From the cell containing the given text, extract its center point as [X, Y] coordinate. 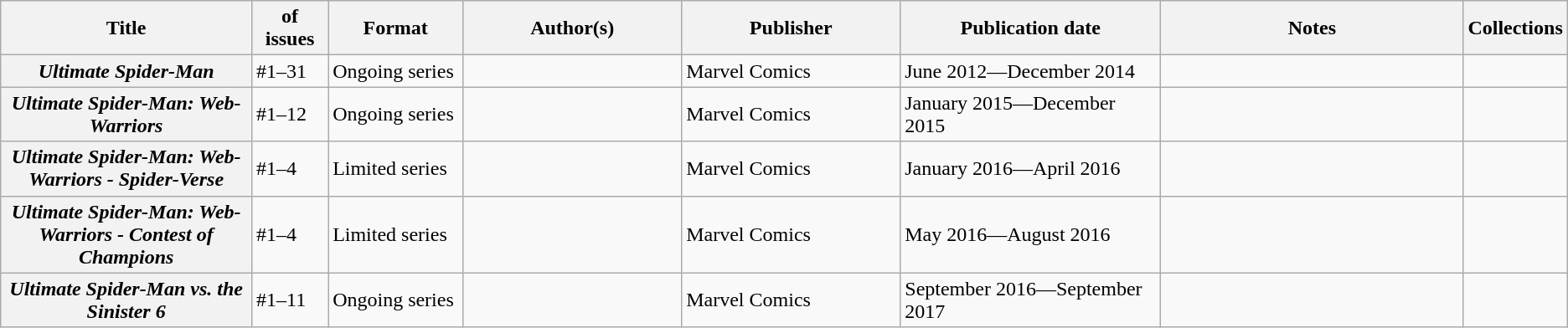
January 2016—April 2016 [1030, 169]
Title [126, 28]
#1–12 [290, 114]
Author(s) [573, 28]
#1–31 [290, 71]
Collections [1515, 28]
Ultimate Spider-Man: Web-Warriors - Contest of Champions [126, 234]
Ultimate Spider-Man vs. the Sinister 6 [126, 300]
June 2012—December 2014 [1030, 71]
Notes [1312, 28]
Ultimate Spider-Man [126, 71]
January 2015—December 2015 [1030, 114]
Ultimate Spider-Man: Web-Warriors [126, 114]
of issues [290, 28]
September 2016—September 2017 [1030, 300]
Ultimate Spider-Man: Web-Warriors - Spider-Verse [126, 169]
Publication date [1030, 28]
May 2016—August 2016 [1030, 234]
#1–11 [290, 300]
Publisher [791, 28]
Format [395, 28]
